Scan for the cell matching the given text and deliver its [x, y] coordinate at center. 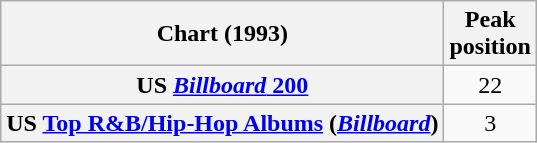
US Billboard 200 [222, 85]
US Top R&B/Hip-Hop Albums (Billboard) [222, 123]
Chart (1993) [222, 34]
Peak position [490, 34]
3 [490, 123]
22 [490, 85]
